Return the [x, y] coordinate for the center point of the cell that contains the specified text.  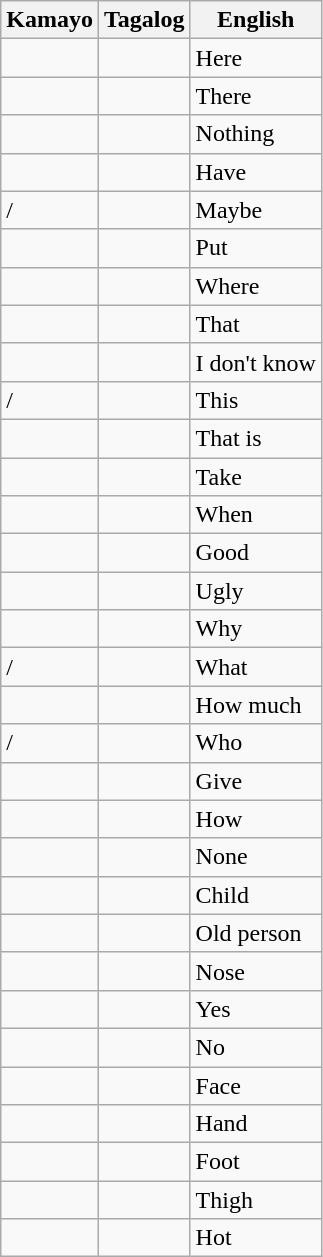
That [256, 324]
How much [256, 705]
Give [256, 781]
That is [256, 438]
Kamayo [50, 20]
Foot [256, 1162]
Hot [256, 1238]
Nose [256, 971]
English [256, 20]
Good [256, 553]
Ugly [256, 591]
How [256, 819]
Thigh [256, 1200]
When [256, 515]
What [256, 667]
Maybe [256, 210]
Old person [256, 933]
Take [256, 477]
There [256, 96]
Have [256, 172]
Here [256, 58]
This [256, 400]
Yes [256, 1009]
Hand [256, 1124]
Nothing [256, 134]
Where [256, 286]
Child [256, 895]
None [256, 857]
Put [256, 248]
Who [256, 743]
I don't know [256, 362]
No [256, 1047]
Why [256, 629]
Tagalog [144, 20]
Face [256, 1085]
